Find where the given text appears and provide that cell's center as [x, y] coordinate. 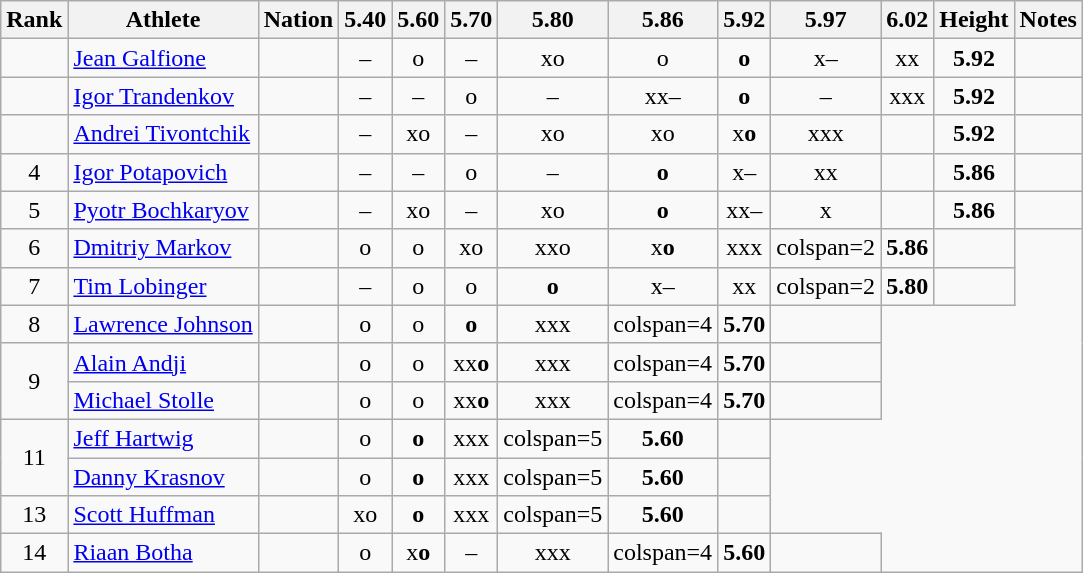
Igor Trandenkov [163, 96]
Pyotr Bochkaryov [163, 210]
6.02 [908, 20]
7 [34, 286]
5.97 [826, 20]
Tim Lobinger [163, 286]
14 [34, 553]
Jeff Hartwig [163, 438]
Danny Krasnov [163, 477]
Jean Galfione [163, 58]
13 [34, 515]
Lawrence Johnson [163, 324]
11 [34, 457]
Notes [1048, 20]
Height [974, 20]
Riaan Botha [163, 553]
Alain Andji [163, 362]
Rank [34, 20]
Athlete [163, 20]
4 [34, 172]
Dmitriy Markov [163, 248]
Nation [298, 20]
Michael Stolle [163, 400]
5 [34, 210]
x [826, 210]
8 [34, 324]
Igor Potapovich [163, 172]
9 [34, 381]
5.40 [366, 20]
Scott Huffman [163, 515]
6 [34, 248]
Andrei Tivontchik [163, 134]
